Extract the [x, y] coordinate from the center of the cell holding the provided text.  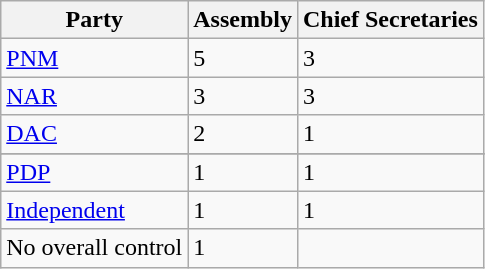
2 [243, 134]
Party [94, 20]
DAC [94, 134]
Chief Secretaries [390, 20]
No overall control [94, 248]
PDP [94, 172]
PNM [94, 58]
5 [243, 58]
Assembly [243, 20]
Independent [94, 210]
NAR [94, 96]
